Search for the cell housing the specified text and yield its (x, y) center coordinate. 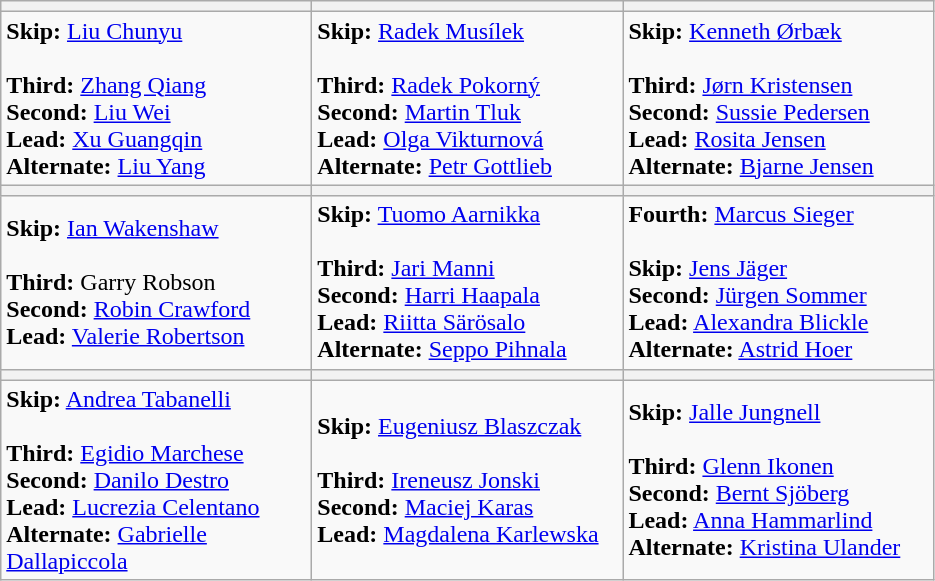
Skip: Radek MusílekThird: Radek Pokorný Second: Martin Tluk Lead: Olga Vikturnová Alternate: Petr Gottlieb (468, 98)
Skip: Jalle JungnellThird: Glenn Ikonen Second: Bernt Sjöberg Lead: Anna Hammarlind Alternate: Kristina Ulander (778, 480)
Skip: Tuomo AarnikkaThird: Jari Manni Second: Harri Haapala Lead: Riitta Särösalo Alternate: Seppo Pihnala (468, 282)
Skip: Liu ChunyuThird: Zhang Qiang Second: Liu Wei Lead: Xu Guangqin Alternate: Liu Yang (156, 98)
Skip: Kenneth ØrbækThird: Jørn Kristensen Second: Sussie Pedersen Lead: Rosita Jensen Alternate: Bjarne Jensen (778, 98)
Skip: Ian WakenshawThird: Garry Robson Second: Robin Crawford Lead: Valerie Robertson (156, 282)
Fourth: Marcus SiegerSkip: Jens Jäger Second: Jürgen Sommer Lead: Alexandra Blickle Alternate: Astrid Hoer (778, 282)
Skip: Eugeniusz BlaszczakThird: Ireneusz Jonski Second: Maciej Karas Lead: Magdalena Karlewska (468, 480)
Skip: Andrea TabanelliThird: Egidio Marchese Second: Danilo Destro Lead: Lucrezia Celentano Alternate: Gabrielle Dallapiccola (156, 480)
